Search for the cell housing the specified text and yield its [x, y] center coordinate. 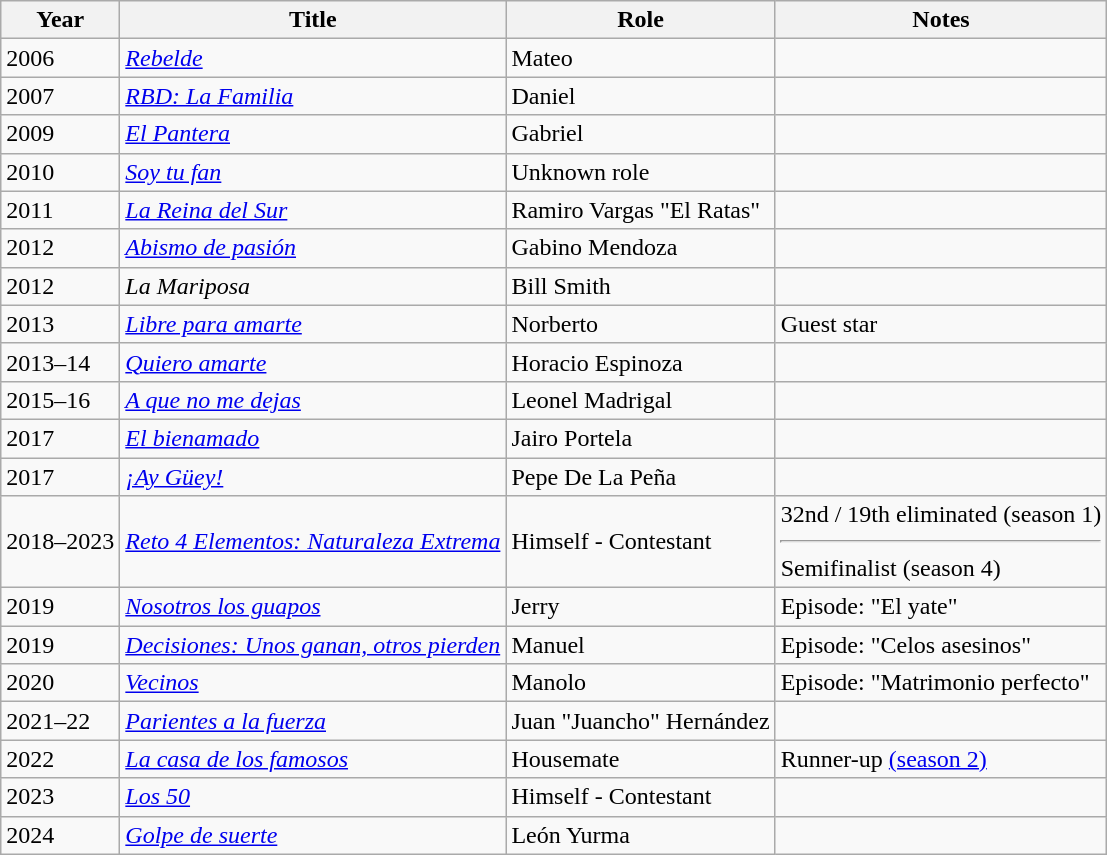
Horacio Espinoza [640, 362]
Manuel [640, 645]
La Reina del Sur [313, 210]
2007 [60, 96]
2021–22 [60, 721]
2010 [60, 172]
Abismo de pasión [313, 248]
Soy tu fan [313, 172]
Leonel Madrigal [640, 400]
Bill Smith [640, 286]
Vecinos [313, 683]
La casa de los famosos [313, 759]
Norberto [640, 324]
RBD: La Familia [313, 96]
Reto 4 Elementos: Naturaleza Extrema [313, 542]
Guest star [941, 324]
2024 [60, 835]
El bienamado [313, 438]
2006 [60, 58]
Rebelde [313, 58]
Jairo Portela [640, 438]
León Yurma [640, 835]
Pepe De La Peña [640, 477]
2018–2023 [60, 542]
2022 [60, 759]
Gabriel [640, 134]
Episode: "Celos asesinos" [941, 645]
Runner-up (season 2) [941, 759]
Parientes a la fuerza [313, 721]
La Mariposa [313, 286]
2013–14 [60, 362]
32nd / 19th eliminated (season 1)Semifinalist (season 4) [941, 542]
Jerry [640, 607]
2013 [60, 324]
2009 [60, 134]
Nosotros los guapos [313, 607]
Daniel [640, 96]
Role [640, 20]
Notes [941, 20]
2023 [60, 797]
Manolo [640, 683]
Libre para amarte [313, 324]
Quiero amarte [313, 362]
Los 50 [313, 797]
Year [60, 20]
¡Ay Güey! [313, 477]
A que no me dejas [313, 400]
Decisiones: Unos ganan, otros pierden [313, 645]
Ramiro Vargas "El Ratas" [640, 210]
El Pantera [313, 134]
Juan "Juancho" Hernández [640, 721]
2011 [60, 210]
Episode: "Matrimonio perfecto" [941, 683]
Gabino Mendoza [640, 248]
Title [313, 20]
2020 [60, 683]
Mateo [640, 58]
Episode: "El yate" [941, 607]
Unknown role [640, 172]
Golpe de suerte [313, 835]
2015–16 [60, 400]
Housemate [640, 759]
